Find where the given text appears and provide that cell's center as [x, y] coordinate. 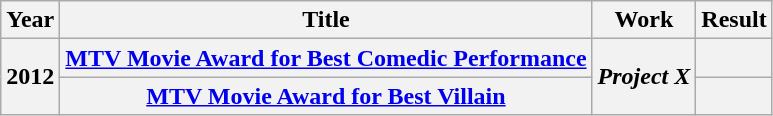
Year [30, 20]
Project X [644, 77]
MTV Movie Award for Best Comedic Performance [326, 58]
2012 [30, 77]
Title [326, 20]
Result [734, 20]
MTV Movie Award for Best Villain [326, 96]
Work [644, 20]
